Capture the cell that displays the provided text and extract its (X, Y) central coordinate. 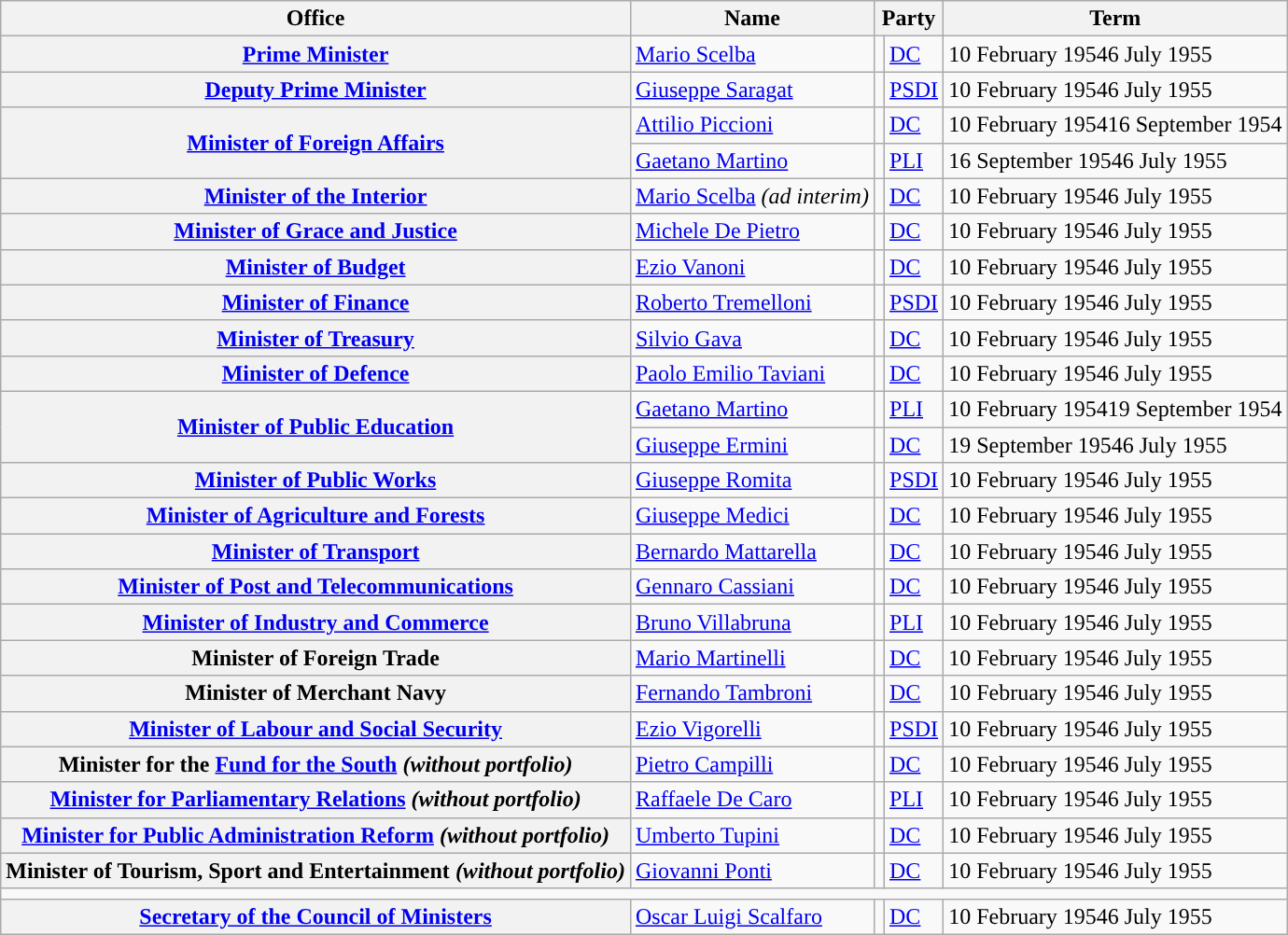
Attilio Piccioni (752, 125)
Minister of Industry and Commerce (315, 622)
Minister of Treasury (315, 338)
Roberto Tremelloni (752, 302)
Party (908, 19)
Minister of Labour and Social Security (315, 729)
Minister of Merchant Navy (315, 693)
Minister of Foreign Trade (315, 658)
Minister of Budget (315, 267)
16 September 19546 July 1955 (1115, 160)
10 February 195416 September 1954 (1115, 125)
Mario Scelba (752, 54)
Minister of Foreign Affairs (315, 143)
Bruno Villabruna (752, 622)
Paolo Emilio Taviani (752, 373)
Michele De Pietro (752, 231)
Minister for Public Administration Reform (without portfolio) (315, 835)
Ezio Vigorelli (752, 729)
Mario Scelba (ad interim) (752, 196)
Silvio Gava (752, 338)
19 September 19546 July 1955 (1115, 445)
Term (1115, 19)
Umberto Tupini (752, 835)
Giuseppe Medici (752, 516)
Deputy Prime Minister (315, 90)
Giuseppe Romita (752, 481)
Office (315, 19)
Minister for Parliamentary Relations (without portfolio) (315, 800)
Fernando Tambroni (752, 693)
Name (752, 19)
Bernardo Mattarella (752, 551)
Raffaele De Caro (752, 800)
Minister of Tourism, Sport and Entertainment (without portfolio) (315, 871)
Giovanni Ponti (752, 871)
Minister of Grace and Justice (315, 231)
Minister of Public Education (315, 426)
Mario Martinelli (752, 658)
Minister of Agriculture and Forests (315, 516)
Ezio Vanoni (752, 267)
Minister of Transport (315, 551)
Minister for the Fund for the South (without portfolio) (315, 764)
Secretary of the Council of Ministers (315, 916)
Minister of Defence (315, 373)
Prime Minister (315, 54)
Minister of the Interior (315, 196)
Minister of Post and Telecommunications (315, 587)
Minister of Finance (315, 302)
Giuseppe Saragat (752, 90)
Minister of Public Works (315, 481)
Giuseppe Ermini (752, 445)
Gennaro Cassiani (752, 587)
10 February 195419 September 1954 (1115, 409)
Oscar Luigi Scalfaro (752, 916)
Pietro Campilli (752, 764)
